Return the (x, y) coordinate for the center point of the cell that contains the specified text.  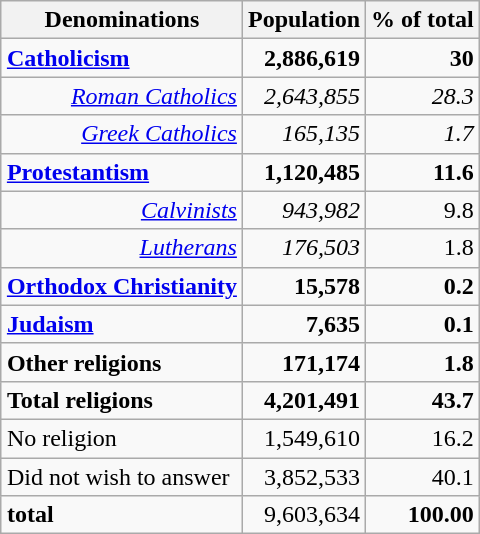
1,549,610 (304, 438)
Other religions (122, 362)
9.8 (423, 210)
40.1 (423, 477)
Greek Catholics (122, 134)
4,201,491 (304, 400)
Judaism (122, 324)
Population (304, 20)
1,120,485 (304, 172)
2,643,855 (304, 96)
15,578 (304, 286)
1.7 (423, 134)
0.2 (423, 286)
Total religions (122, 400)
Orthodox Christianity (122, 286)
Calvinists (122, 210)
Did not wish to answer (122, 477)
943,982 (304, 210)
Lutherans (122, 248)
total (122, 515)
Protestantism (122, 172)
43.7 (423, 400)
30 (423, 58)
100.00 (423, 515)
0.1 (423, 324)
9,603,634 (304, 515)
2,886,619 (304, 58)
176,503 (304, 248)
11.6 (423, 172)
% of total (423, 20)
7,635 (304, 324)
3,852,533 (304, 477)
28.3 (423, 96)
16.2 (423, 438)
171,174 (304, 362)
Roman Catholics (122, 96)
Denominations (122, 20)
Catholicism (122, 58)
165,135 (304, 134)
No religion (122, 438)
